Return (X, Y) of the center of cell containing provided text 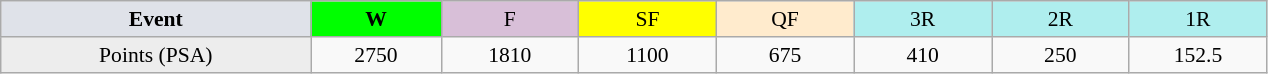
675 (785, 55)
1R (1198, 19)
W (376, 19)
3R (923, 19)
410 (923, 55)
152.5 (1198, 55)
Event (156, 19)
1810 (510, 55)
2R (1061, 19)
1100 (648, 55)
2750 (376, 55)
QF (785, 19)
F (510, 19)
250 (1061, 55)
Points (PSA) (156, 55)
SF (648, 19)
